Pinpoint the cell where the given text exists, returning its [x, y] midpoint coordinate. 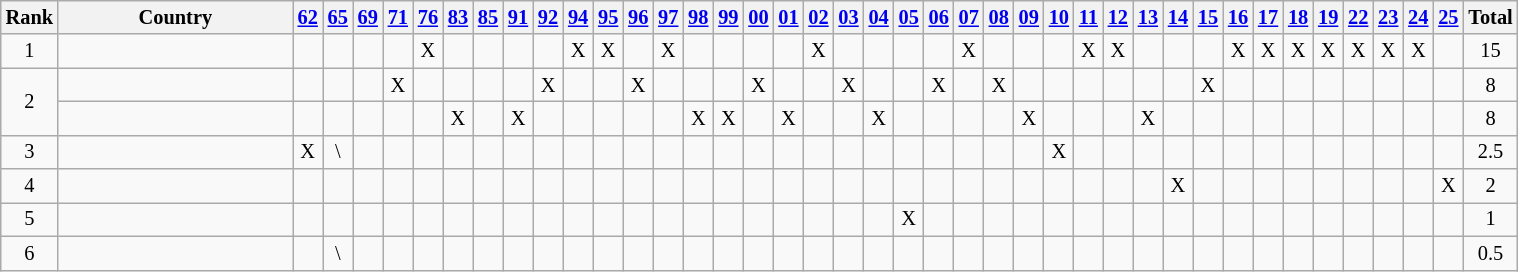
94 [578, 17]
12 [1118, 17]
3 [30, 152]
65 [338, 17]
6 [30, 253]
98 [698, 17]
91 [518, 17]
22 [1358, 17]
69 [368, 17]
08 [999, 17]
01 [788, 17]
13 [1148, 17]
06 [939, 17]
03 [849, 17]
19 [1328, 17]
23 [1388, 17]
83 [458, 17]
14 [1178, 17]
11 [1088, 17]
5 [30, 219]
18 [1298, 17]
0.5 [1490, 253]
95 [608, 17]
00 [758, 17]
02 [818, 17]
4 [30, 186]
71 [398, 17]
16 [1238, 17]
17 [1268, 17]
Total [1490, 17]
99 [728, 17]
2.5 [1490, 152]
04 [879, 17]
96 [638, 17]
62 [308, 17]
09 [1029, 17]
05 [909, 17]
07 [969, 17]
25 [1448, 17]
97 [668, 17]
76 [428, 17]
85 [488, 17]
10 [1059, 17]
92 [548, 17]
Rank [30, 17]
Country [176, 17]
24 [1418, 17]
